Find where the given text appears and provide that cell's center as [x, y] coordinate. 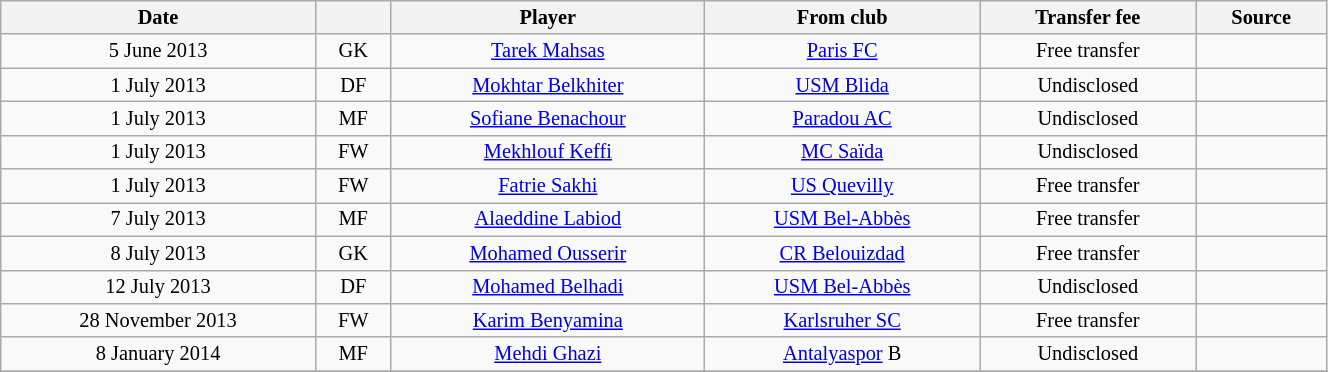
Paris FC [842, 51]
Transfer fee [1088, 17]
Karlsruher SC [842, 320]
Sofiane Benachour [548, 118]
MC Saïda [842, 152]
USM Blida [842, 85]
Mohamed Ousserir [548, 253]
Fatrie Sakhi [548, 186]
From club [842, 17]
Paradou AC [842, 118]
12 July 2013 [158, 287]
8 July 2013 [158, 253]
Karim Benyamina [548, 320]
Mohamed Belhadi [548, 287]
Mekhlouf Keffi [548, 152]
7 July 2013 [158, 219]
8 January 2014 [158, 354]
Player [548, 17]
5 June 2013 [158, 51]
Antalyaspor B [842, 354]
CR Belouizdad [842, 253]
Tarek Mahsas [548, 51]
US Quevilly [842, 186]
Alaeddine Labiod [548, 219]
Date [158, 17]
Source [1262, 17]
Mehdi Ghazi [548, 354]
28 November 2013 [158, 320]
Mokhtar Belkhiter [548, 85]
